Return [X, Y] of the center of cell containing provided text 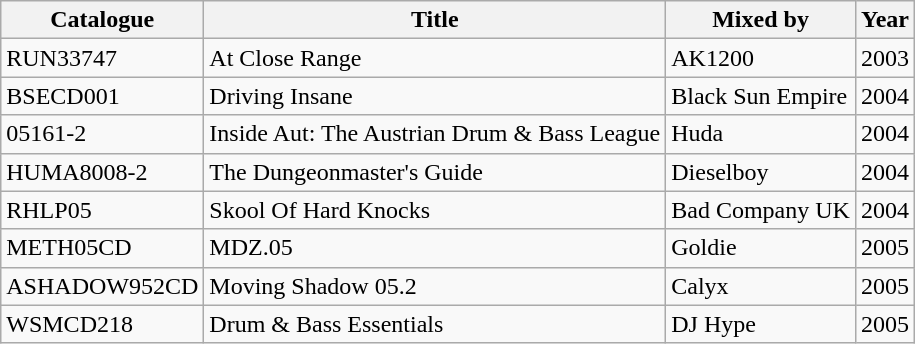
Driving Insane [435, 96]
RHLP05 [102, 210]
2003 [884, 58]
Dieselboy [761, 172]
BSECD001 [102, 96]
AK1200 [761, 58]
Huda [761, 134]
WSMCD218 [102, 324]
05161-2 [102, 134]
Inside Aut: The Austrian Drum & Bass League [435, 134]
MDZ.05 [435, 248]
Skool Of Hard Knocks [435, 210]
Bad Company UK [761, 210]
Black Sun Empire [761, 96]
At Close Range [435, 58]
METH05CD [102, 248]
ASHADOW952CD [102, 286]
HUMA8008-2 [102, 172]
Mixed by [761, 20]
Calyx [761, 286]
Title [435, 20]
DJ Hype [761, 324]
Catalogue [102, 20]
RUN33747 [102, 58]
Year [884, 20]
The Dungeonmaster's Guide [435, 172]
Goldie [761, 248]
Moving Shadow 05.2 [435, 286]
Drum & Bass Essentials [435, 324]
